Capture the cell that displays the provided text and extract its [x, y] central coordinate. 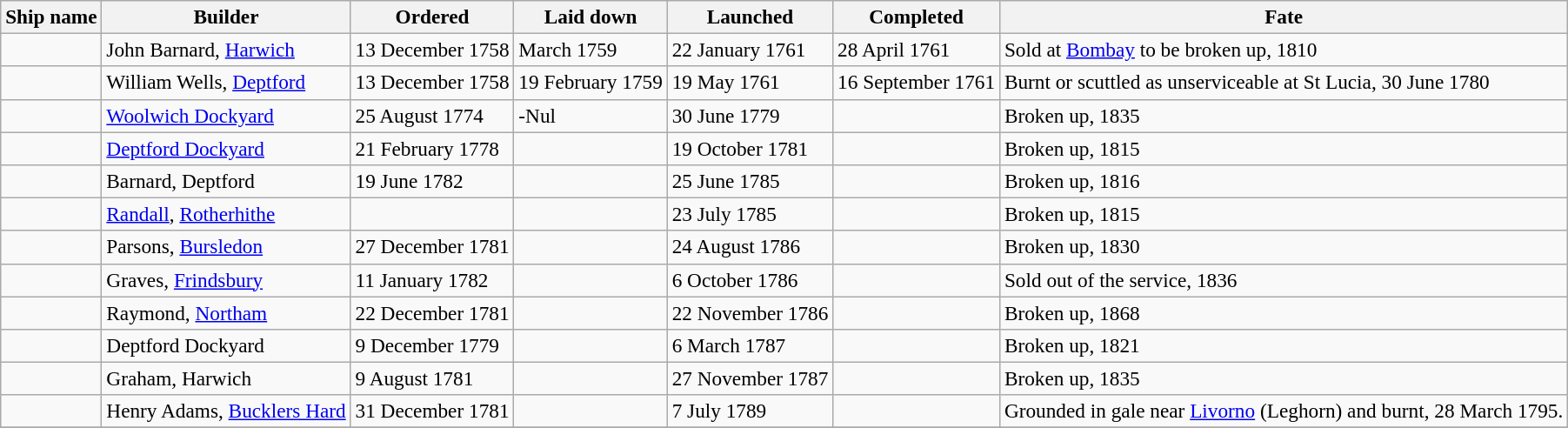
Grounded in gale near Livorno (Leghorn) and burnt, 28 March 1795. [1284, 411]
Fate [1284, 17]
16 September 1761 [917, 83]
William Wells, Deptford [226, 83]
Graves, Frindsbury [226, 280]
Completed [917, 17]
19 February 1759 [591, 83]
John Barnard, Harwich [226, 50]
11 January 1782 [432, 280]
Broken up, 1830 [1284, 247]
Launched [750, 17]
7 July 1789 [750, 411]
Broken up, 1816 [1284, 181]
24 August 1786 [750, 247]
Laid down [591, 17]
Woolwich Dockyard [226, 116]
Randall, Rotherhithe [226, 214]
Barnard, Deptford [226, 181]
Raymond, Northam [226, 312]
28 April 1761 [917, 50]
19 May 1761 [750, 83]
25 August 1774 [432, 116]
Broken up, 1821 [1284, 345]
Sold out of the service, 1836 [1284, 280]
22 January 1761 [750, 50]
27 November 1787 [750, 378]
30 June 1779 [750, 116]
19 June 1782 [432, 181]
-Nul [591, 116]
Parsons, Bursledon [226, 247]
22 November 1786 [750, 312]
22 December 1781 [432, 312]
Builder [226, 17]
Broken up, 1868 [1284, 312]
23 July 1785 [750, 214]
Henry Adams, Bucklers Hard [226, 411]
25 June 1785 [750, 181]
21 February 1778 [432, 148]
6 October 1786 [750, 280]
19 October 1781 [750, 148]
Ordered [432, 17]
31 December 1781 [432, 411]
6 March 1787 [750, 345]
Sold at Bombay to be broken up, 1810 [1284, 50]
9 December 1779 [432, 345]
March 1759 [591, 50]
9 August 1781 [432, 378]
Burnt or scuttled as unserviceable at St Lucia, 30 June 1780 [1284, 83]
Ship name [51, 17]
Graham, Harwich [226, 378]
27 December 1781 [432, 247]
